Extract the [x, y] coordinate from the center of the cell holding the provided text.  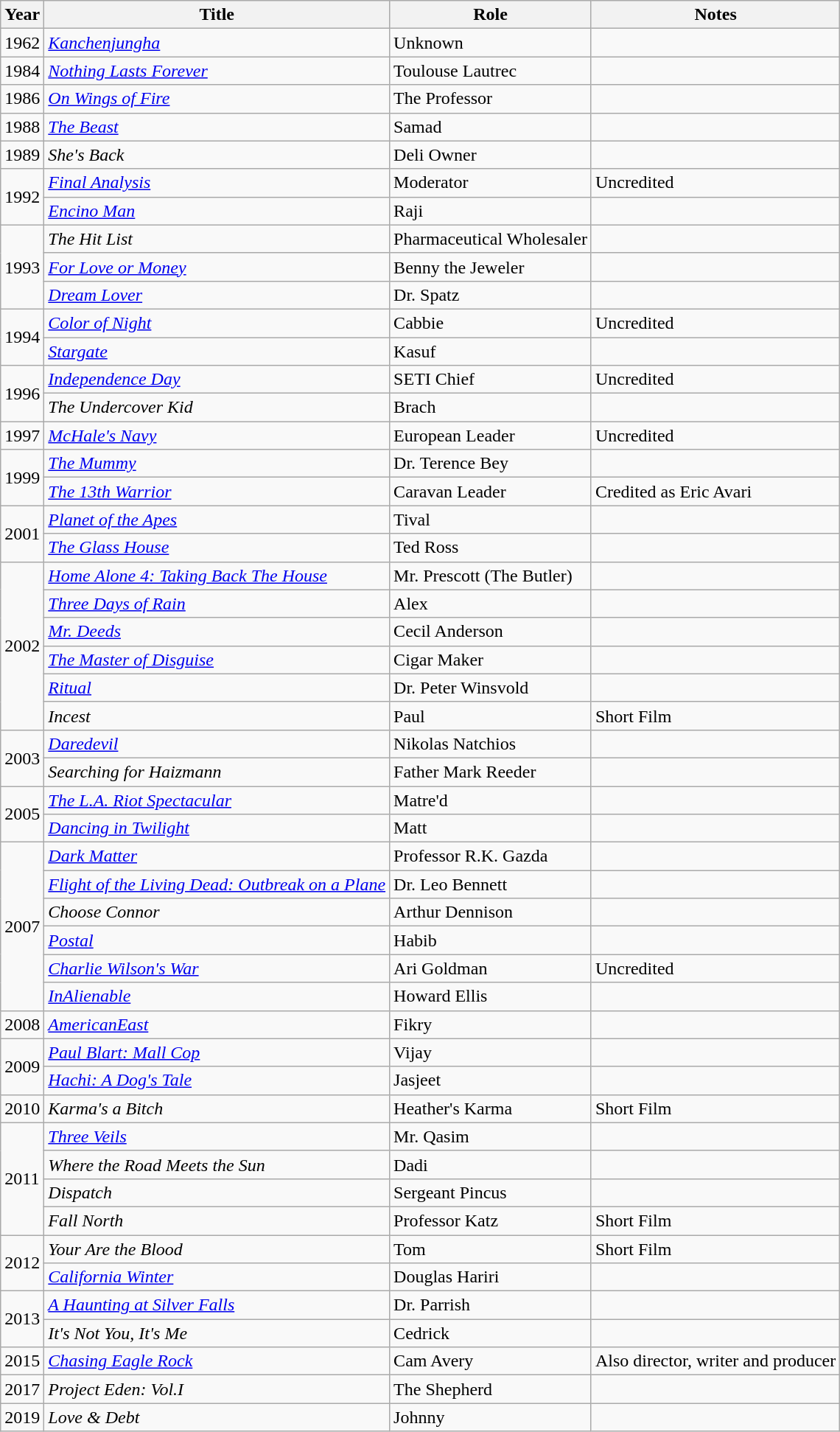
1999 [22, 478]
European Leader [491, 436]
Choose Connor [217, 912]
Mr. Deeds [217, 632]
Home Alone 4: Taking Back The House [217, 576]
Nikolas Natchios [491, 744]
Paul [491, 716]
Credited as Eric Avari [715, 492]
Karma's a Bitch [217, 1108]
Howard Ellis [491, 996]
Incest [217, 716]
Professor Katz [491, 1220]
Caravan Leader [491, 492]
Habib [491, 940]
Ritual [217, 688]
Benny the Jeweler [491, 267]
On Wings of Fire [217, 99]
Nothing Lasts Forever [217, 71]
Your Are the Blood [217, 1249]
AmericanEast [217, 1024]
Postal [217, 940]
Planet of the Apes [217, 520]
2007 [22, 926]
Cecil Anderson [491, 632]
She's Back [217, 155]
Ari Goldman [491, 968]
It's Not You, It's Me [217, 1333]
Pharmaceutical Wholesaler [491, 239]
Mr. Prescott (The Butler) [491, 576]
Also director, writer and producer [715, 1361]
Year [22, 15]
Arthur Dennison [491, 912]
The Shepherd [491, 1389]
Hachi: A Dog's Tale [217, 1080]
McHale's Navy [217, 436]
2011 [22, 1178]
The L.A. Riot Spectacular [217, 800]
Kasuf [491, 352]
California Winter [217, 1277]
1986 [22, 99]
Cabbie [491, 323]
Cedrick [491, 1333]
Dr. Spatz [491, 295]
The Professor [491, 99]
Three Days of Rain [217, 604]
1996 [22, 394]
Unknown [491, 43]
Samad [491, 127]
1997 [22, 436]
Encino Man [217, 211]
The Glass House [217, 548]
The Mummy [217, 464]
Heather's Karma [491, 1108]
Matt [491, 828]
1984 [22, 71]
Brach [491, 408]
Moderator [491, 183]
Role [491, 15]
The Beast [217, 127]
1992 [22, 197]
Dream Lover [217, 295]
Fall North [217, 1220]
1989 [22, 155]
The Master of Disguise [217, 660]
Project Eden: Vol.I [217, 1389]
Chasing Eagle Rock [217, 1361]
Three Veils [217, 1136]
Matre'd [491, 800]
Stargate [217, 352]
Color of Night [217, 323]
Toulouse Lautrec [491, 71]
Searching for Haizmann [217, 772]
A Haunting at Silver Falls [217, 1305]
1988 [22, 127]
2009 [22, 1066]
Cigar Maker [491, 660]
2015 [22, 1361]
Johnny [491, 1417]
InAlienable [217, 996]
Daredevil [217, 744]
Dispatch [217, 1192]
The 13th Warrior [217, 492]
Title [217, 15]
Deli Owner [491, 155]
2010 [22, 1108]
Dr. Terence Bey [491, 464]
Kanchenjungha [217, 43]
Father Mark Reeder [491, 772]
1993 [22, 267]
Vijay [491, 1052]
Tival [491, 520]
SETI Chief [491, 380]
Dadi [491, 1164]
Dark Matter [217, 856]
Dr. Peter Winsvold [491, 688]
2013 [22, 1319]
Paul Blart: Mall Cop [217, 1052]
2008 [22, 1024]
Fikry [491, 1024]
Notes [715, 15]
Flight of the Living Dead: Outbreak on a Plane [217, 884]
2001 [22, 534]
Charlie Wilson's War [217, 968]
Ted Ross [491, 548]
Jasjeet [491, 1080]
Final Analysis [217, 183]
Professor R.K. Gazda [491, 856]
2017 [22, 1389]
The Hit List [217, 239]
The Undercover Kid [217, 408]
Dr. Parrish [491, 1305]
For Love or Money [217, 267]
2012 [22, 1263]
Dancing in Twilight [217, 828]
1994 [22, 337]
2002 [22, 646]
Independence Day [217, 380]
2005 [22, 814]
Sergeant Pincus [491, 1192]
Where the Road Meets the Sun [217, 1164]
Douglas Hariri [491, 1277]
Love & Debt [217, 1417]
Alex [491, 604]
Mr. Qasim [491, 1136]
Tom [491, 1249]
2019 [22, 1417]
Raji [491, 211]
Cam Avery [491, 1361]
2003 [22, 758]
1962 [22, 43]
Dr. Leo Bennett [491, 884]
